Scan for the cell matching the given text and deliver its (X, Y) coordinate at center. 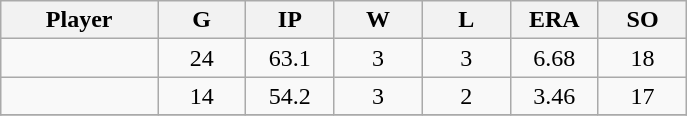
24 (202, 58)
54.2 (290, 96)
17 (642, 96)
G (202, 20)
18 (642, 58)
6.68 (554, 58)
L (466, 20)
14 (202, 96)
2 (466, 96)
IP (290, 20)
63.1 (290, 58)
ERA (554, 20)
W (378, 20)
3.46 (554, 96)
Player (80, 20)
SO (642, 20)
